Provide the (x, y) coordinate of the cell's center where the given text is located.  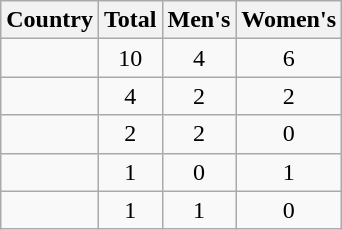
Total (130, 20)
10 (130, 58)
Women's (289, 20)
Country (50, 20)
Men's (199, 20)
6 (289, 58)
